For the text-containing cell, return its midpoint in (x, y) coordinate format. 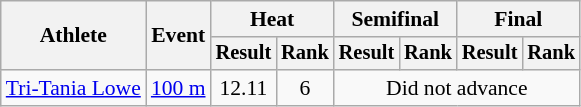
6 (305, 88)
100 m (178, 88)
Heat (272, 19)
Semifinal (396, 19)
Final (518, 19)
Event (178, 36)
Did not advance (457, 88)
Athlete (74, 36)
Tri-Tania Lowe (74, 88)
12.11 (244, 88)
